Determine the (x, y) coordinate at the center of the cell enclosing the given text.  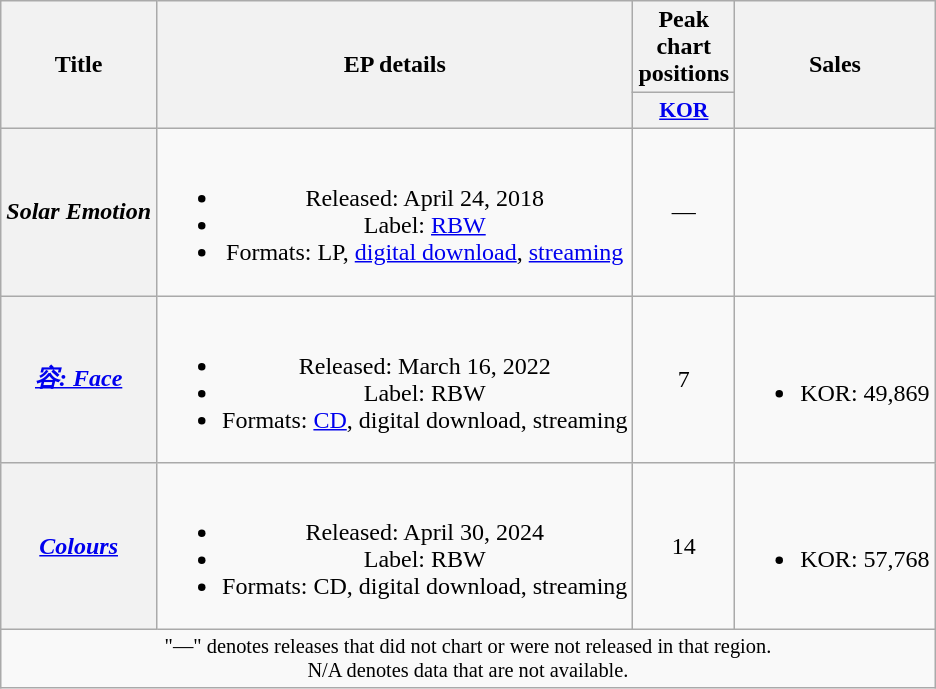
容: Face (79, 380)
7 (684, 380)
Released: April 24, 2018Label: RBWFormats: LP, digital download, streaming (395, 212)
Solar Emotion (79, 212)
14 (684, 546)
EP details (395, 65)
"—" denotes releases that did not chart or were not released in that region.N/A denotes data that are not available. (468, 659)
Colours (79, 546)
Sales (835, 65)
Title (79, 65)
KOR: 57,768 (835, 546)
— (684, 212)
KOR: 49,869 (835, 380)
Released: March 16, 2022Label: RBWFormats: CD, digital download, streaming (395, 380)
Released: April 30, 2024Label: RBWFormats: CD, digital download, streaming (395, 546)
Peak chart positions (684, 47)
KOR (684, 111)
